Output the (x, y) coordinate of the center of the cell containing the given text.  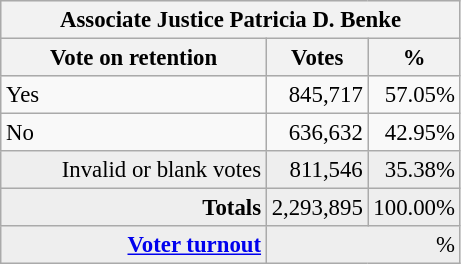
Yes (134, 95)
Associate Justice Patricia D. Benke (231, 20)
No (134, 133)
Votes (317, 58)
Vote on retention (134, 58)
57.05% (414, 95)
2,293,895 (317, 208)
42.95% (414, 133)
Voter turnout (134, 245)
811,546 (317, 170)
845,717 (317, 95)
35.38% (414, 170)
636,632 (317, 133)
Invalid or blank votes (134, 170)
100.00% (414, 208)
Totals (134, 208)
